For the text-containing cell, return its midpoint in [X, Y] coordinate format. 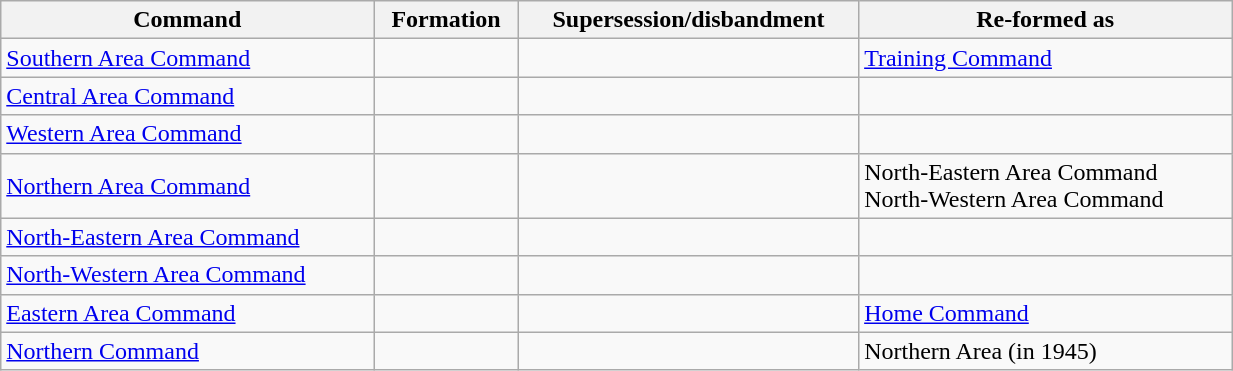
Eastern Area Command [188, 313]
Western Area Command [188, 134]
Northern Command [188, 351]
Supersession/disbandment [688, 20]
Training Command [1046, 58]
North-Eastern Area CommandNorth-Western Area Command [1046, 186]
Command [188, 20]
Re-formed as [1046, 20]
North-Eastern Area Command [188, 237]
Northern Area Command [188, 186]
North-Western Area Command [188, 275]
Northern Area (in 1945) [1046, 351]
Formation [446, 20]
Home Command [1046, 313]
Central Area Command [188, 96]
Southern Area Command [188, 58]
